Capture the cell that displays the provided text and extract its [X, Y] central coordinate. 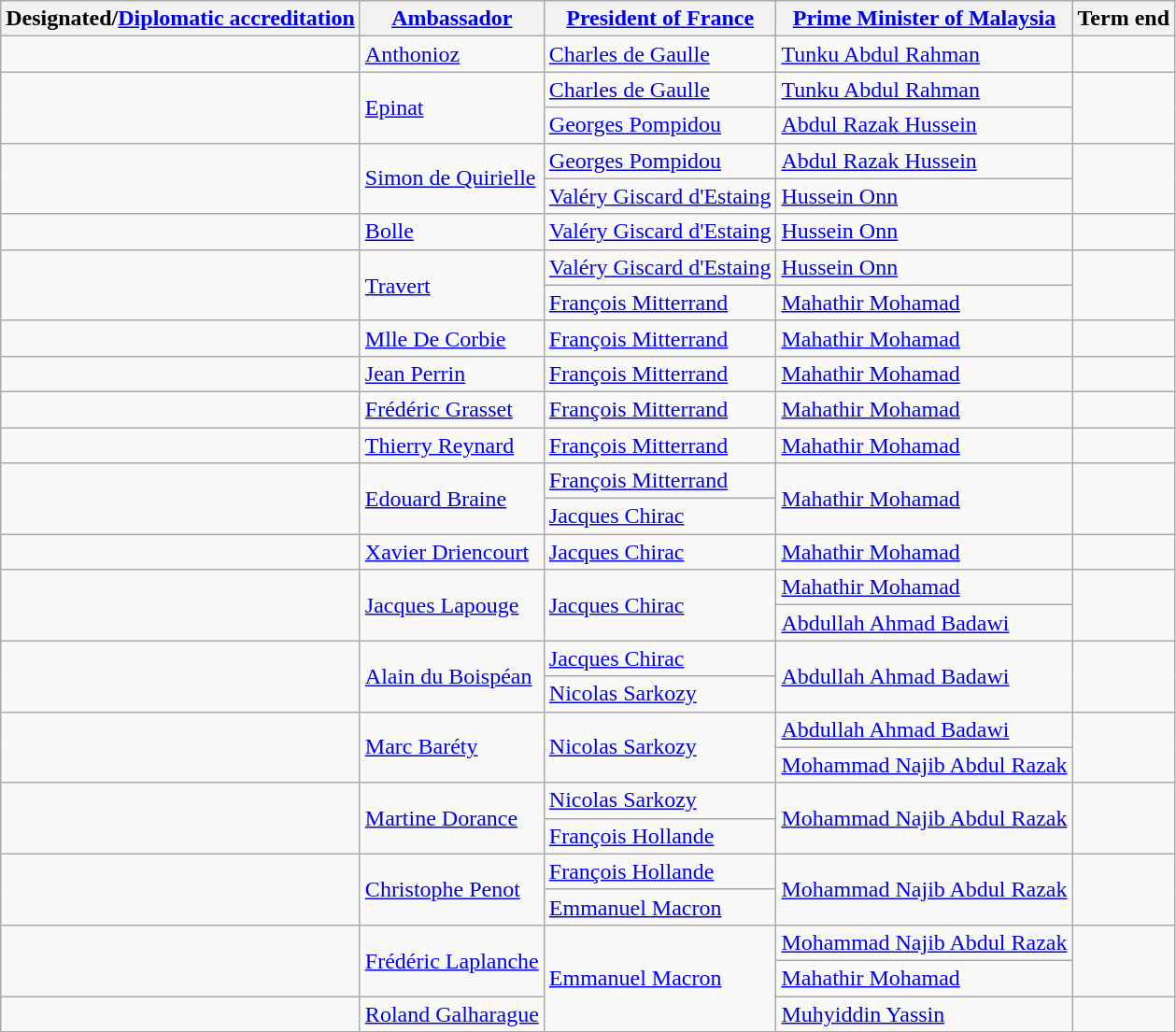
Ambassador [452, 19]
Christophe Penot [452, 889]
Designated/Diplomatic accreditation [181, 19]
President of France [659, 19]
Martine Dorance [452, 818]
Jean Perrin [452, 374]
Anthonioz [452, 54]
Frédéric Grasset [452, 409]
Alain du Boispéan [452, 676]
Muhyiddin Yassin [925, 1013]
Bolle [452, 232]
Mlle De Corbie [452, 338]
Frédéric Laplanche [452, 960]
Marc Baréty [452, 747]
Edouard Braine [452, 499]
Roland Galharague [452, 1013]
Thierry Reynard [452, 445]
Term end [1124, 19]
Jacques Lapouge [452, 605]
Epinat [452, 107]
Xavier Driencourt [452, 552]
Simon de Quirielle [452, 178]
Prime Minister of Malaysia [925, 19]
Travert [452, 285]
